Locate the cell with the specified text and output its [X, Y] center coordinate. 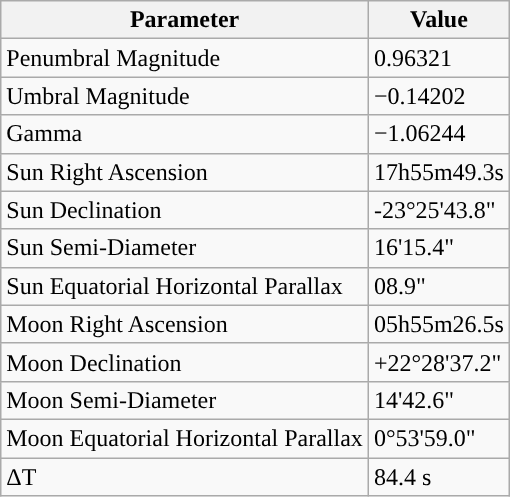
Sun Declination [185, 210]
Sun Right Ascension [185, 172]
0°53'59.0" [438, 438]
Penumbral Magnitude [185, 58]
08.9" [438, 286]
0.96321 [438, 58]
+22°28'37.2" [438, 362]
84.4 s [438, 477]
−0.14202 [438, 96]
Umbral Magnitude [185, 96]
05h55m26.5s [438, 324]
Moon Declination [185, 362]
Sun Equatorial Horizontal Parallax [185, 286]
14'42.6" [438, 400]
Gamma [185, 134]
ΔT [185, 477]
Moon Semi-Diameter [185, 400]
Value [438, 20]
Parameter [185, 20]
Sun Semi-Diameter [185, 248]
Moon Right Ascension [185, 324]
16'15.4" [438, 248]
-23°25'43.8" [438, 210]
−1.06244 [438, 134]
Moon Equatorial Horizontal Parallax [185, 438]
17h55m49.3s [438, 172]
